Pinpoint the cell where the given text exists, returning its [x, y] midpoint coordinate. 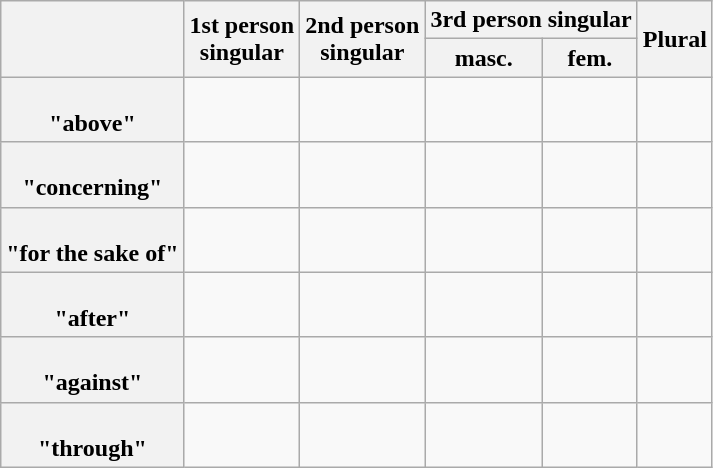
"concerning" [92, 174]
Plural [674, 39]
"through" [92, 434]
2nd personsingular [362, 39]
"after" [92, 304]
3rd person singular [531, 20]
"above" [92, 110]
1st personsingular [242, 39]
masc. [484, 58]
fem. [590, 58]
"against" [92, 370]
"for the sake of" [92, 240]
